Return the [X, Y] coordinate for the center point of the cell that contains the specified text.  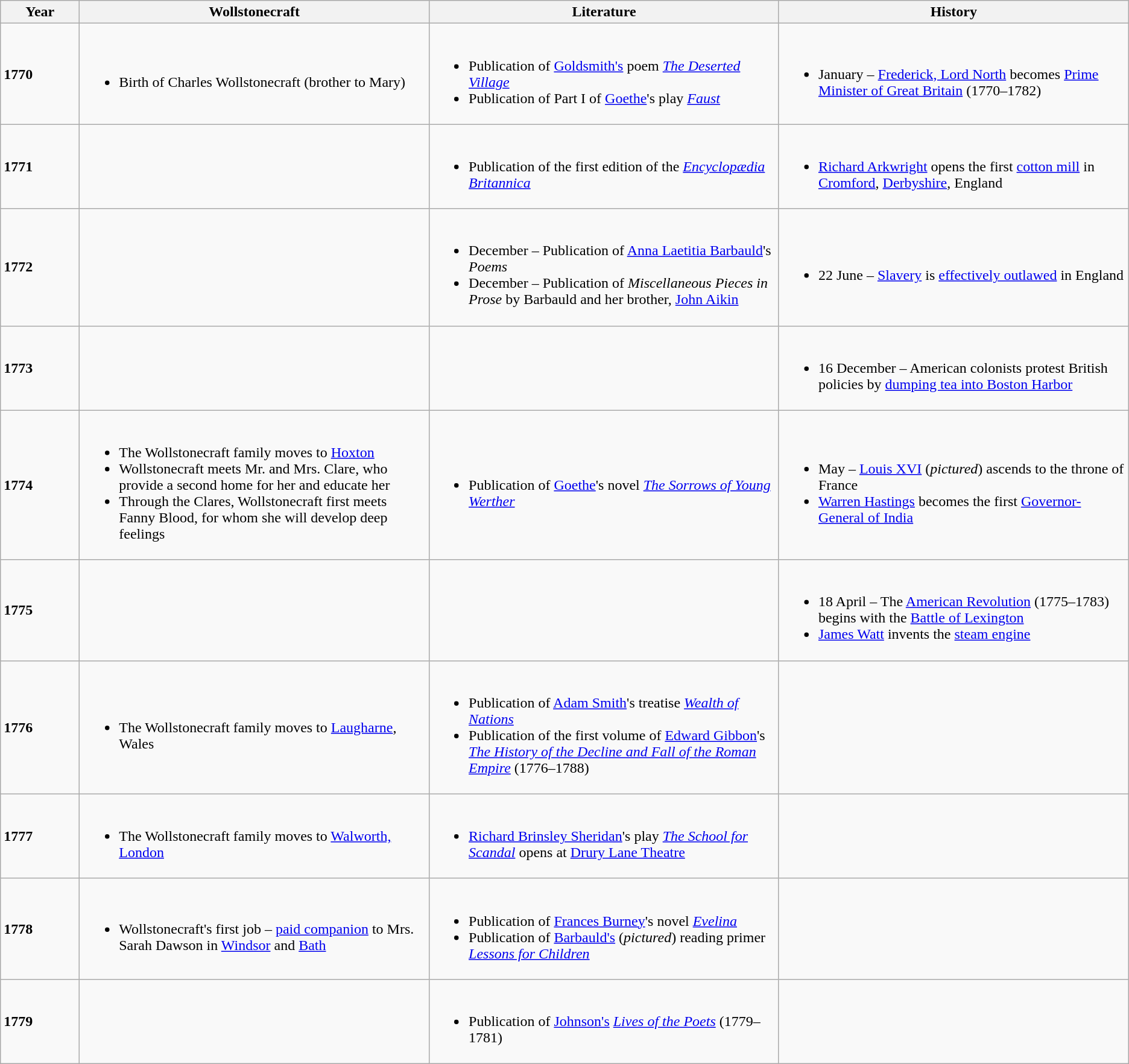
16 December – American colonists protest British policies by dumping tea into Boston Harbor [953, 368]
1772 [40, 267]
1773 [40, 368]
Publication of the first edition of the Encyclopædia Britannica [604, 166]
January – Frederick, Lord North becomes Prime Minister of Great Britain (1770–1782) [953, 74]
Birth of Charles Wollstonecraft (brother to Mary) [255, 74]
Publication of Johnson's Lives of the Poets (1779–1781) [604, 1021]
1770 [40, 74]
Richard Brinsley Sheridan's play The School for Scandal opens at Drury Lane Theatre [604, 836]
1776 [40, 727]
22 June – Slavery is effectively outlawed in England [953, 267]
The Wollstonecraft family moves to Walworth, London [255, 836]
1778 [40, 929]
The Wollstonecraft family moves to Laugharne, Wales [255, 727]
Wollstonecraft [255, 12]
Year [40, 12]
Publication of Goethe's novel The Sorrows of Young Werther [604, 485]
Literature [604, 12]
Publication of Frances Burney's novel EvelinaPublication of Barbauld's (pictured) reading primer Lessons for Children [604, 929]
History [953, 12]
1775 [40, 610]
1771 [40, 166]
Wollstonecraft's first job – paid companion to Mrs. Sarah Dawson in Windsor and Bath [255, 929]
1779 [40, 1021]
Publication of Goldsmith's poem The Deserted VillagePublication of Part I of Goethe's play Faust [604, 74]
18 April – The American Revolution (1775–1783) begins with the Battle of LexingtonJames Watt invents the steam engine [953, 610]
Richard Arkwright opens the first cotton mill in Cromford, Derbyshire, England [953, 166]
1774 [40, 485]
1777 [40, 836]
May – Louis XVI (pictured) ascends to the throne of FranceWarren Hastings becomes the first Governor-General of India [953, 485]
